Detect which cell encompasses the target text, then output its [X, Y] center coordinate. 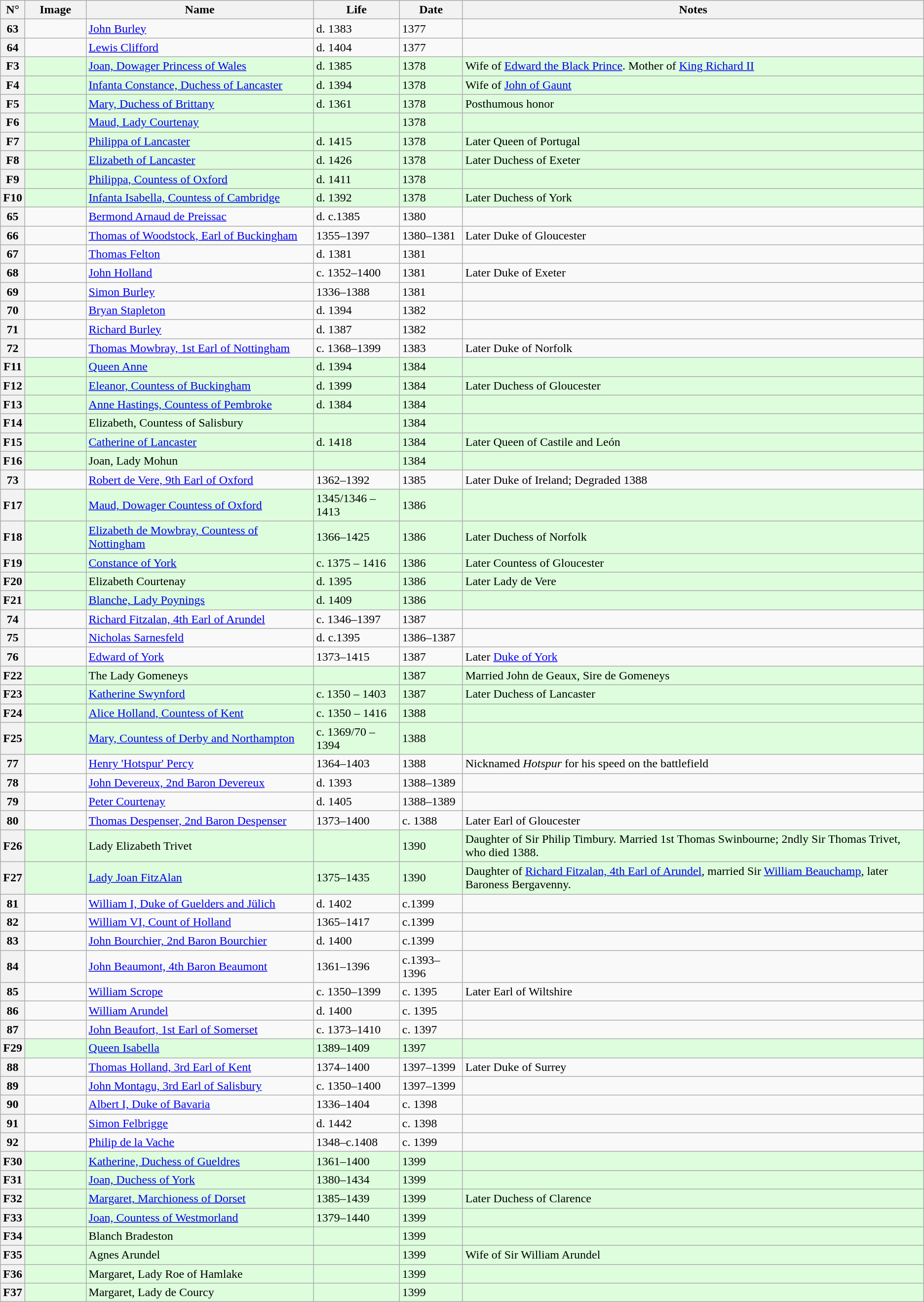
c. 1369/70 – 1394 [356, 739]
1336–1404 [356, 1105]
F14 [13, 423]
F6 [13, 122]
Margaret, Marchioness of Dorset [199, 1198]
d. 1385 [356, 66]
90 [13, 1105]
Philippa of Lancaster [199, 141]
Married John de Geaux, Sire de Gomeneys [693, 675]
F25 [13, 739]
Philip de la Vache [199, 1142]
87 [13, 1029]
c. 1397 [431, 1029]
F33 [13, 1217]
Daughter of Sir Philip Timbury. Married 1st Thomas Swinbourne; 2ndly Sir Thomas Trivet, who died 1388. [693, 845]
Later Duke of Gloucester [693, 236]
d. 1418 [356, 442]
F19 [13, 562]
Infanta Isabella, Countess of Cambridge [199, 197]
Date [431, 10]
Lady Elizabeth Trivet [199, 845]
F20 [13, 582]
Edward of York [199, 657]
75 [13, 638]
1355–1397 [356, 236]
76 [13, 657]
c. 1350 – 1403 [356, 694]
74 [13, 619]
72 [13, 348]
Later Duke of Exeter [693, 273]
F3 [13, 66]
Posthumous honor [693, 104]
82 [13, 922]
Later Countess of Gloucester [693, 562]
1374–1400 [356, 1067]
88 [13, 1067]
Later Duke of Norfolk [693, 348]
F9 [13, 179]
Lady Joan FitzAlan [199, 878]
1373–1400 [356, 820]
Nicknamed Hotspur for his speed on the battlefield [693, 764]
1373–1415 [356, 657]
Later Lady de Vere [693, 582]
Later Duke of Ireland; Degraded 1388 [693, 479]
Bermond Arnaud de Preissac [199, 216]
Robert de Vere, 9th Earl of Oxford [199, 479]
F30 [13, 1161]
Margaret, Lady de Courcy [199, 1293]
Eleanor, Countess of Buckingham [199, 386]
F12 [13, 386]
Elizabeth de Mowbray, Countess of Nottingham [199, 537]
Catherine of Lancaster [199, 442]
Queen Anne [199, 367]
c. 1399 [431, 1142]
John Beaufort, 1st Earl of Somerset [199, 1029]
F21 [13, 600]
d. 1387 [356, 329]
d. 1405 [356, 801]
Constance of York [199, 562]
d. 1361 [356, 104]
William I, Duke of Guelders and Jülich [199, 903]
c. 1373–1410 [356, 1029]
F29 [13, 1048]
d. c.1395 [356, 638]
78 [13, 783]
F24 [13, 713]
F10 [13, 197]
Joan, Lady Mohun [199, 461]
Notes [693, 10]
67 [13, 254]
84 [13, 967]
F27 [13, 878]
Mary, Countess of Derby and Northampton [199, 739]
F13 [13, 404]
d. 1409 [356, 600]
d. 1399 [356, 386]
d. 1383 [356, 29]
Mary, Duchess of Brittany [199, 104]
Margaret, Lady Roe of Hamlake [199, 1274]
F7 [13, 141]
Later Duchess of Clarence [693, 1198]
F22 [13, 675]
Richard Burley [199, 329]
N° [13, 10]
F26 [13, 845]
Later Duchess of Exeter [693, 160]
F4 [13, 85]
F17 [13, 505]
66 [13, 236]
1361–1396 [356, 967]
John Burley [199, 29]
Simon Burley [199, 292]
1385–1439 [356, 1198]
1380–1381 [431, 236]
1389–1409 [356, 1048]
Blanch Bradeston [199, 1236]
64 [13, 47]
81 [13, 903]
c.1393–1396 [431, 967]
John Holland [199, 273]
1361–1400 [356, 1161]
d. 1381 [356, 254]
Life [356, 10]
William Scrope [199, 992]
d. 1411 [356, 179]
1365–1417 [356, 922]
70 [13, 311]
1380–1434 [356, 1180]
Henry 'Hotspur' Percy [199, 764]
d. 1404 [356, 47]
Anne Hastings, Countess of Pembroke [199, 404]
68 [13, 273]
89 [13, 1086]
Nicholas Sarnesfeld [199, 638]
Image [55, 10]
F36 [13, 1274]
d. 1392 [356, 197]
71 [13, 329]
Later Duke of York [693, 657]
Wife of John of Gaunt [693, 85]
Wife of Sir William Arundel [693, 1255]
92 [13, 1142]
Katherine, Duchess of Gueldres [199, 1161]
Daughter of Richard Fitzalan, 4th Earl of Arundel, married Sir William Beauchamp, later Baroness Bergavenny. [693, 878]
F32 [13, 1198]
F34 [13, 1236]
d. 1395 [356, 582]
Wife of Edward the Black Prince. Mother of King Richard II [693, 66]
F35 [13, 1255]
F8 [13, 160]
Later Duchess of Lancaster [693, 694]
63 [13, 29]
Peter Courtenay [199, 801]
Later Queen of Portugal [693, 141]
Thomas Holland, 3rd Earl of Kent [199, 1067]
d. 1442 [356, 1123]
1380 [431, 216]
1345/1346 – 1413 [356, 505]
65 [13, 216]
F15 [13, 442]
1336–1388 [356, 292]
d. 1384 [356, 404]
c. 1346–1397 [356, 619]
William VI, Count of Holland [199, 922]
1379–1440 [356, 1217]
Elizabeth, Countess of Salisbury [199, 423]
Philippa, Countess of Oxford [199, 179]
1364–1403 [356, 764]
F23 [13, 694]
1362–1392 [356, 479]
Maud, Lady Courtenay [199, 122]
Katherine Swynford [199, 694]
Later Duchess of Norfolk [693, 537]
86 [13, 1011]
c. 1350–1400 [356, 1086]
Joan, Dowager Princess of Wales [199, 66]
F16 [13, 461]
Thomas Despenser, 2nd Baron Despenser [199, 820]
c. 1352–1400 [356, 273]
d. 1415 [356, 141]
Later Duchess of Gloucester [693, 386]
Richard Fitzalan, 4th Earl of Arundel [199, 619]
Agnes Arundel [199, 1255]
85 [13, 992]
Lewis Clifford [199, 47]
d. 1402 [356, 903]
83 [13, 941]
John Montagu, 3rd Earl of Salisbury [199, 1086]
1366–1425 [356, 537]
1348–c.1408 [356, 1142]
F37 [13, 1293]
Elizabeth of Lancaster [199, 160]
John Devereux, 2nd Baron Devereux [199, 783]
Later Duke of Surrey [693, 1067]
c. 1350 – 1416 [356, 713]
1385 [431, 479]
Queen Isabella [199, 1048]
Alice Holland, Countess of Kent [199, 713]
77 [13, 764]
c. 1350–1399 [356, 992]
91 [13, 1123]
John Beaumont, 4th Baron Beaumont [199, 967]
d. 1426 [356, 160]
1383 [431, 348]
1386–1387 [431, 638]
1397 [431, 1048]
73 [13, 479]
Name [199, 10]
d. 1393 [356, 783]
c. 1375 – 1416 [356, 562]
69 [13, 292]
Infanta Constance, Duchess of Lancaster [199, 85]
F5 [13, 104]
79 [13, 801]
F18 [13, 537]
Elizabeth Courtenay [199, 582]
Thomas Mowbray, 1st Earl of Nottingham [199, 348]
Bryan Stapleton [199, 311]
The Lady Gomeneys [199, 675]
1375–1435 [356, 878]
Joan, Countess of Westmorland [199, 1217]
Joan, Duchess of York [199, 1180]
Simon Felbrigge [199, 1123]
Thomas Felton [199, 254]
Later Queen of Castile and León [693, 442]
F31 [13, 1180]
William Arundel [199, 1011]
c. 1368–1399 [356, 348]
Later Earl of Gloucester [693, 820]
F11 [13, 367]
John Bourchier, 2nd Baron Bourchier [199, 941]
80 [13, 820]
d. c.1385 [356, 216]
c. 1388 [431, 820]
Thomas of Woodstock, Earl of Buckingham [199, 236]
Later Duchess of York [693, 197]
Albert I, Duke of Bavaria [199, 1105]
Later Earl of Wiltshire [693, 992]
Blanche, Lady Poynings [199, 600]
Maud, Dowager Countess of Oxford [199, 505]
